Output the (X, Y) coordinate of the center of the cell containing the given text.  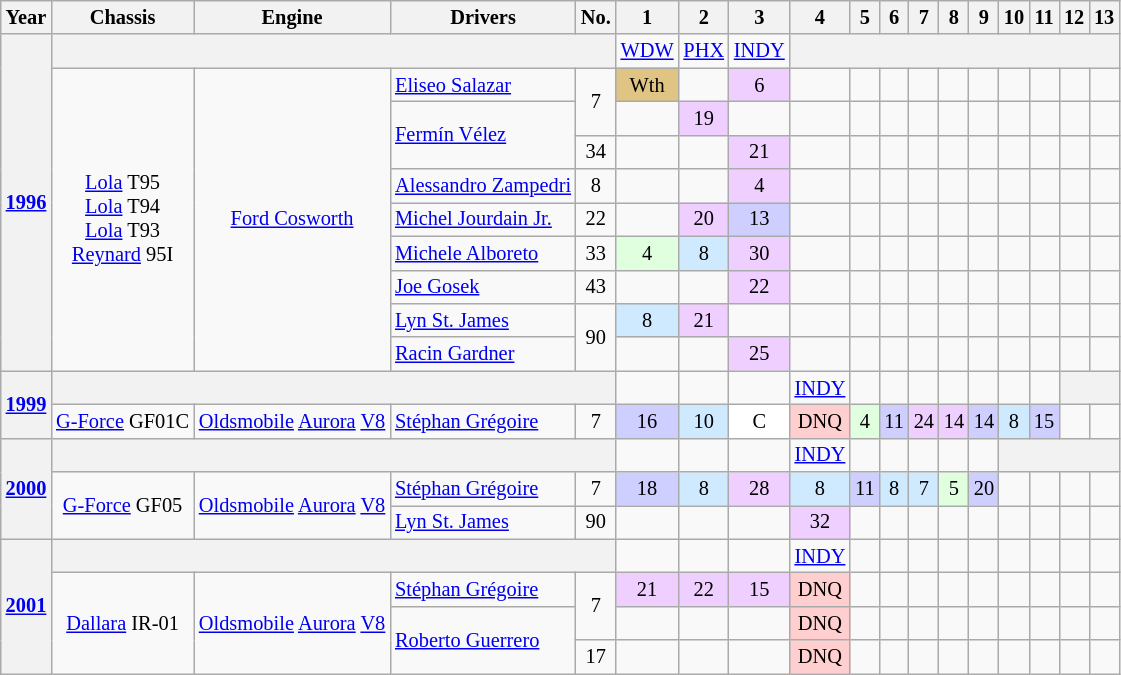
18 (648, 489)
17 (596, 657)
28 (760, 489)
1996 (26, 202)
WDW (648, 51)
G-Force GF01C (122, 421)
33 (596, 253)
2001 (26, 606)
Year (26, 17)
Drivers (483, 17)
Roberto Guerrero (483, 640)
PHX (703, 51)
Eliseo Salazar (483, 85)
Joe Gosek (483, 287)
Chassis (122, 17)
3 (760, 17)
24 (924, 421)
1999 (26, 404)
16 (648, 421)
G-Force GF05 (122, 506)
Fermín Vélez (483, 134)
1 (648, 17)
12 (1074, 17)
9 (984, 17)
43 (596, 287)
25 (760, 354)
C (760, 421)
2 (703, 17)
Wth (648, 85)
Alessandro Zampedri (483, 186)
Racin Gardner (483, 354)
32 (820, 522)
34 (596, 152)
Lola T95Lola T94Lola T93Reynard 95I (122, 220)
No. (596, 17)
19 (703, 118)
30 (760, 253)
2000 (26, 488)
Ford Cosworth (292, 220)
Michel Jourdain Jr. (483, 219)
Engine (292, 17)
Dallara IR-01 (122, 622)
Michele Alboreto (483, 253)
